Pinpoint the cell where the given text exists, returning its (X, Y) midpoint coordinate. 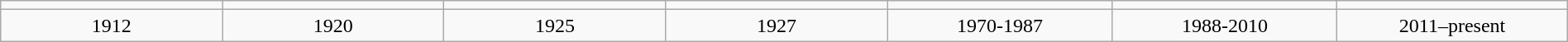
1970-1987 (1000, 26)
2011–present (1452, 26)
1925 (555, 26)
1927 (777, 26)
1920 (333, 26)
1988-2010 (1225, 26)
1912 (112, 26)
